Capture the cell that displays the provided text and extract its (X, Y) central coordinate. 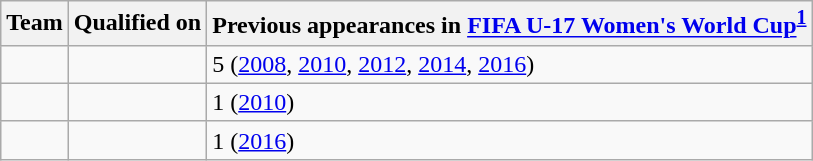
1 (2010) (510, 102)
Team (35, 24)
Qualified on (137, 24)
Previous appearances in FIFA U-17 Women's World Cup1 (510, 24)
5 (2008, 2010, 2012, 2014, 2016) (510, 64)
1 (2016) (510, 140)
